Locate the cell with the specified text and output its [X, Y] center coordinate. 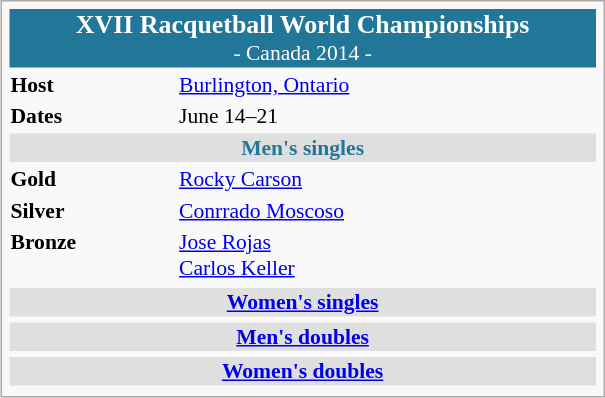
Jose Rojas Carlos Keller [388, 255]
Women's doubles [302, 371]
Gold [92, 179]
Conrrado Moscoso [388, 210]
Men's doubles [302, 336]
Women's singles [302, 302]
Men's singles [302, 147]
Burlington, Ontario [388, 84]
June 14–21 [388, 116]
Dates [92, 116]
Host [92, 84]
Silver [92, 210]
Bronze [92, 255]
XVII Racquetball World Championships- Canada 2014 - [302, 38]
Rocky Carson [388, 179]
